From the cell containing the given text, extract its center point as [X, Y] coordinate. 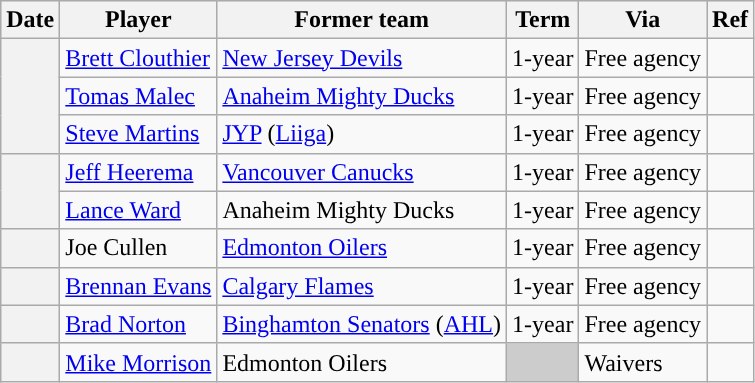
Term [543, 20]
Mike Morrison [138, 362]
Binghamton Senators (AHL) [362, 324]
Vancouver Canucks [362, 172]
Player [138, 20]
Via [643, 20]
Date [30, 20]
Lance Ward [138, 210]
Brennan Evans [138, 286]
Ref [730, 20]
Steve Martins [138, 134]
Waivers [643, 362]
Calgary Flames [362, 286]
Former team [362, 20]
New Jersey Devils [362, 58]
Brad Norton [138, 324]
Joe Cullen [138, 248]
Jeff Heerema [138, 172]
Brett Clouthier [138, 58]
JYP (Liiga) [362, 134]
Tomas Malec [138, 96]
